From the cell containing the given text, extract its center point as [X, Y] coordinate. 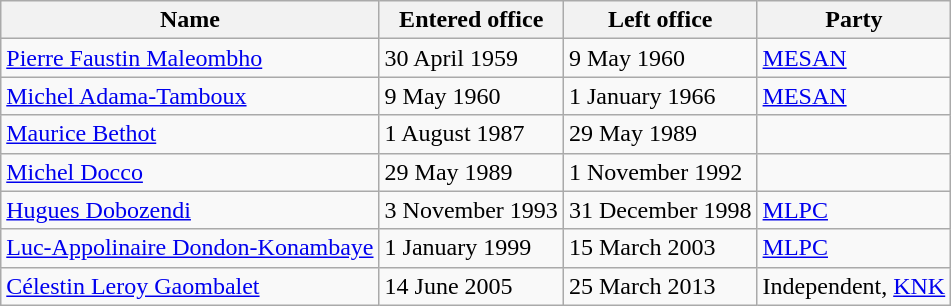
Michel Docco [190, 172]
15 March 2003 [660, 248]
14 June 2005 [471, 286]
Independent, KNK [854, 286]
Hugues Dobozendi [190, 210]
Michel Adama-Tamboux [190, 96]
3 November 1993 [471, 210]
Entered office [471, 20]
Maurice Bethot [190, 134]
Name [190, 20]
1 November 1992 [660, 172]
Célestin Leroy Gaombalet [190, 286]
Luc-Appolinaire Dondon-Konambaye [190, 248]
25 March 2013 [660, 286]
1 January 1999 [471, 248]
1 August 1987 [471, 134]
Pierre Faustin Maleombho [190, 58]
Party [854, 20]
1 January 1966 [660, 96]
31 December 1998 [660, 210]
30 April 1959 [471, 58]
Left office [660, 20]
